Return (x, y) of the center of cell containing provided text 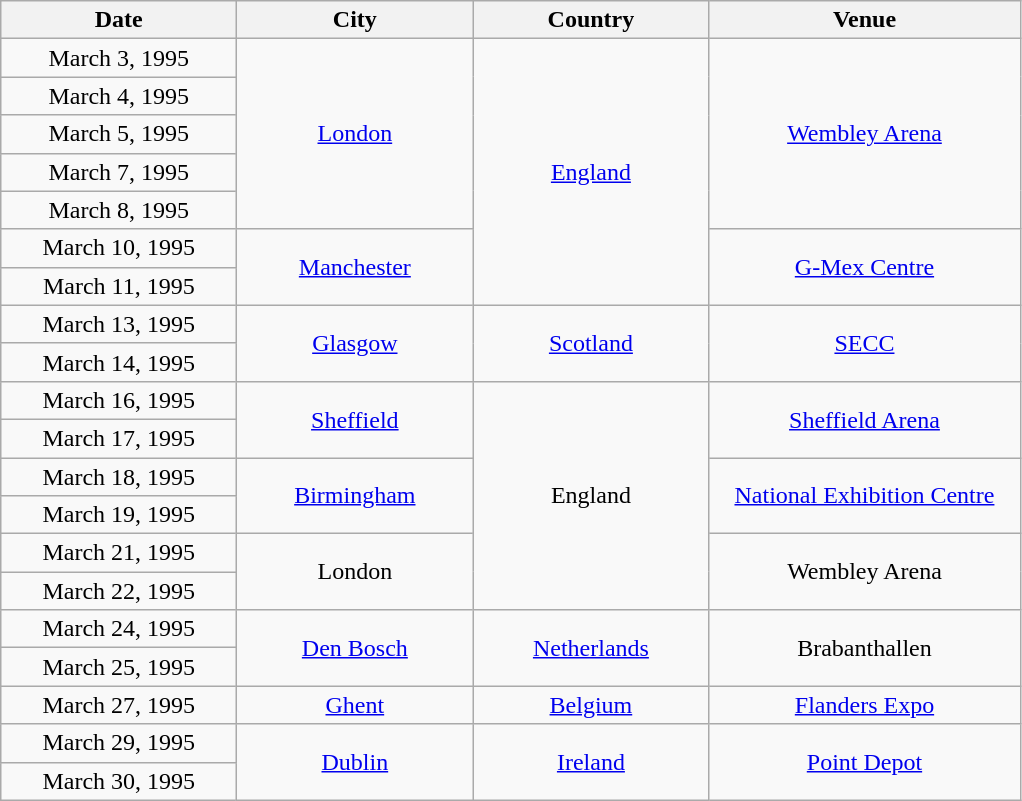
March 16, 1995 (119, 400)
Point Depot (864, 762)
March 14, 1995 (119, 362)
Birmingham (355, 496)
March 18, 1995 (119, 477)
Flanders Expo (864, 705)
March 21, 1995 (119, 553)
SECC (864, 343)
March 8, 1995 (119, 210)
Country (591, 20)
March 29, 1995 (119, 743)
March 7, 1995 (119, 172)
Date (119, 20)
National Exhibition Centre (864, 496)
Den Bosch (355, 648)
March 22, 1995 (119, 591)
March 10, 1995 (119, 248)
Venue (864, 20)
Sheffield Arena (864, 419)
March 4, 1995 (119, 96)
March 3, 1995 (119, 58)
March 19, 1995 (119, 515)
Ghent (355, 705)
City (355, 20)
March 25, 1995 (119, 667)
G-Mex Centre (864, 267)
March 11, 1995 (119, 286)
Ireland (591, 762)
March 5, 1995 (119, 134)
Scotland (591, 343)
Brabanthallen (864, 648)
Manchester (355, 267)
March 13, 1995 (119, 324)
March 17, 1995 (119, 438)
Dublin (355, 762)
Glasgow (355, 343)
March 24, 1995 (119, 629)
Netherlands (591, 648)
March 27, 1995 (119, 705)
Sheffield (355, 419)
March 30, 1995 (119, 781)
Belgium (591, 705)
